For the text-containing cell, return its midpoint in [X, Y] coordinate format. 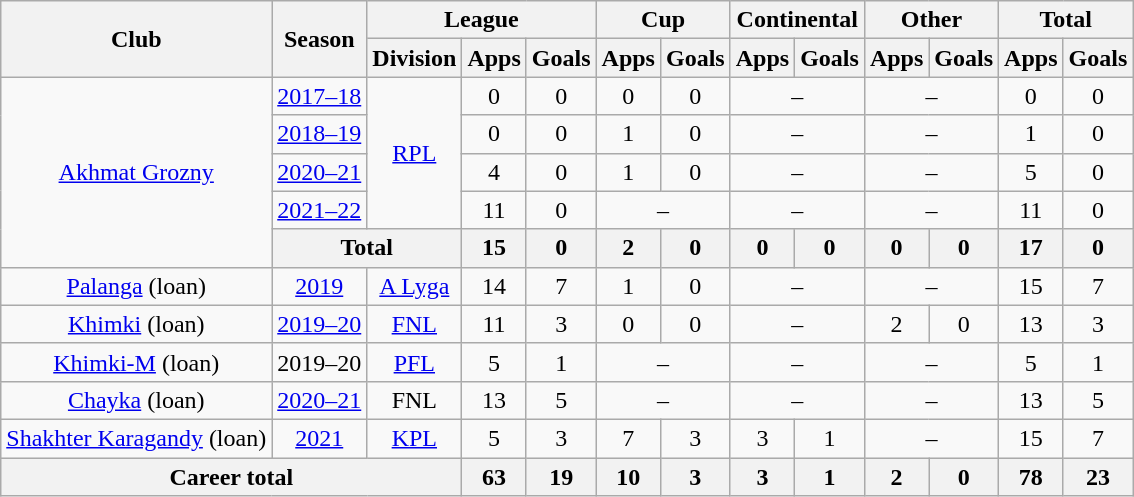
2017–18 [320, 96]
10 [628, 477]
Khimki (loan) [136, 324]
4 [494, 172]
Club [136, 39]
23 [1098, 477]
Division [414, 58]
League [482, 20]
Khimki-M (loan) [136, 362]
2019 [320, 286]
Chayka (loan) [136, 400]
Palanga (loan) [136, 286]
Akhmat Grozny [136, 172]
Career total [232, 477]
2021 [320, 438]
17 [1031, 248]
PFL [414, 362]
A Lyga [414, 286]
63 [494, 477]
Continental [797, 20]
2018–19 [320, 134]
2021–22 [320, 210]
Cup [663, 20]
RPL [414, 153]
KPL [414, 438]
78 [1031, 477]
19 [561, 477]
Shakhter Karagandy (loan) [136, 438]
Season [320, 39]
Other [931, 20]
14 [494, 286]
